Return [x, y] of the center of cell containing provided text 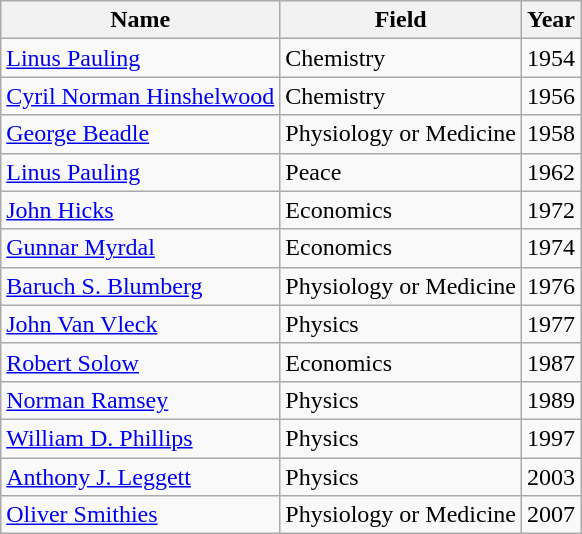
Gunnar Myrdal [140, 248]
1974 [552, 248]
John Van Vleck [140, 324]
2003 [552, 477]
1977 [552, 324]
1972 [552, 210]
1962 [552, 172]
Robert Solow [140, 362]
2007 [552, 515]
Cyril Norman Hinshelwood [140, 96]
1976 [552, 286]
1987 [552, 362]
Year [552, 20]
Oliver Smithies [140, 515]
Anthony J. Leggett [140, 477]
1954 [552, 58]
George Beadle [140, 134]
1989 [552, 400]
1956 [552, 96]
William D. Phillips [140, 438]
Name [140, 20]
Peace [401, 172]
Field [401, 20]
John Hicks [140, 210]
1958 [552, 134]
Baruch S. Blumberg [140, 286]
1997 [552, 438]
Norman Ramsey [140, 400]
